Pinpoint the cell where the given text exists, returning its (x, y) midpoint coordinate. 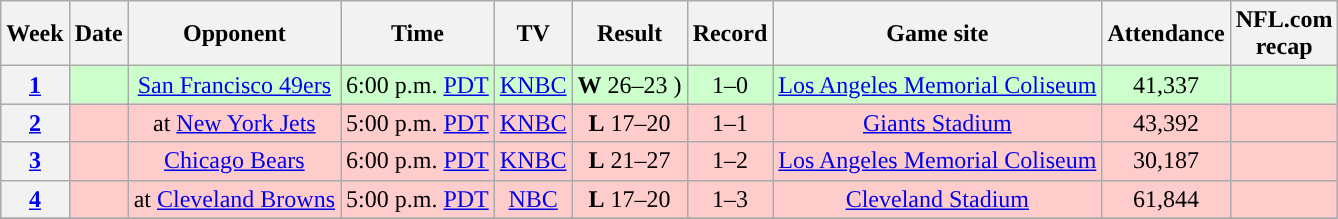
Record (730, 34)
Time (418, 34)
Chicago Bears (234, 161)
L 21–27 (630, 161)
43,392 (1166, 123)
W 26–23 ) (630, 85)
1 (35, 85)
Game site (938, 34)
3 (35, 161)
Attendance (1166, 34)
1–1 (730, 123)
Opponent (234, 34)
NBC (533, 199)
Result (630, 34)
Giants Stadium (938, 123)
Date (98, 34)
Week (35, 34)
1–2 (730, 161)
at New York Jets (234, 123)
San Francisco 49ers (234, 85)
4 (35, 199)
TV (533, 34)
at Cleveland Browns (234, 199)
NFL.comrecap (1284, 34)
Cleveland Stadium (938, 199)
41,337 (1166, 85)
61,844 (1166, 199)
1–0 (730, 85)
30,187 (1166, 161)
1–3 (730, 199)
2 (35, 123)
